From the cell containing the given text, extract its center point as [x, y] coordinate. 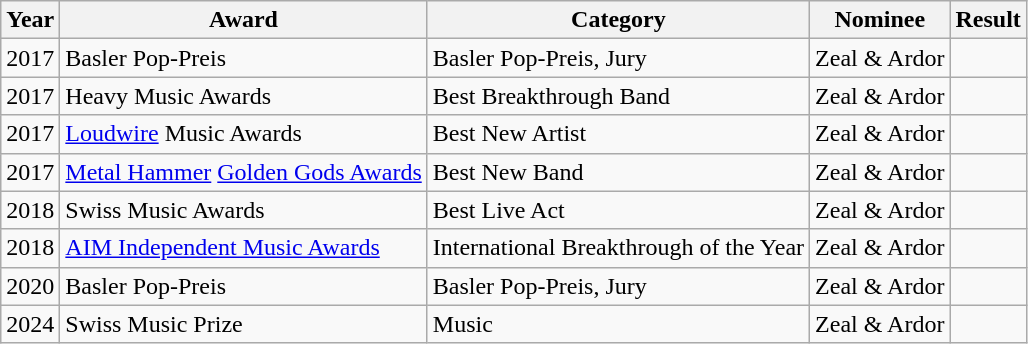
Best Breakthrough Band [618, 96]
Loudwire Music Awards [244, 134]
Swiss Music Prize [244, 324]
Year [30, 20]
Result [988, 20]
Category [618, 20]
Best New Artist [618, 134]
Nominee [880, 20]
2024 [30, 324]
Music [618, 324]
Heavy Music Awards [244, 96]
Best New Band [618, 172]
International Breakthrough of the Year [618, 248]
Metal Hammer Golden Gods Awards [244, 172]
Swiss Music Awards [244, 210]
AIM Independent Music Awards [244, 248]
Best Live Act [618, 210]
Award [244, 20]
2020 [30, 286]
